Determine the (x, y) coordinate at the center of the cell enclosing the given text.  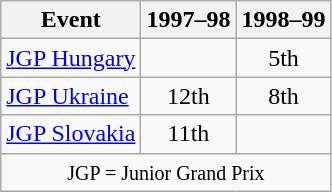
1998–99 (284, 20)
11th (188, 134)
JGP = Junior Grand Prix (166, 172)
1997–98 (188, 20)
8th (284, 96)
Event (71, 20)
5th (284, 58)
JGP Ukraine (71, 96)
12th (188, 96)
JGP Slovakia (71, 134)
JGP Hungary (71, 58)
